Provide the (x, y) coordinate of the cell's center where the given text is located.  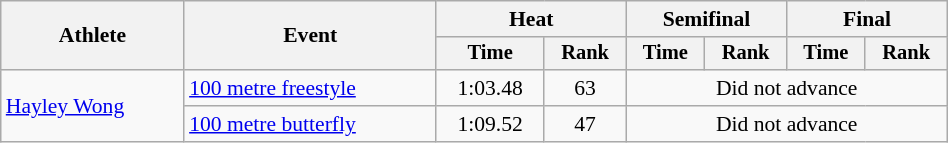
Hayley Wong (92, 106)
1:03.48 (490, 88)
Athlete (92, 36)
63 (585, 88)
100 metre butterfly (310, 124)
Final (868, 19)
Heat (531, 19)
1:09.52 (490, 124)
100 metre freestyle (310, 88)
Event (310, 36)
Semifinal (706, 19)
47 (585, 124)
